Extract the (x, y) coordinate from the center of the cell holding the provided text.  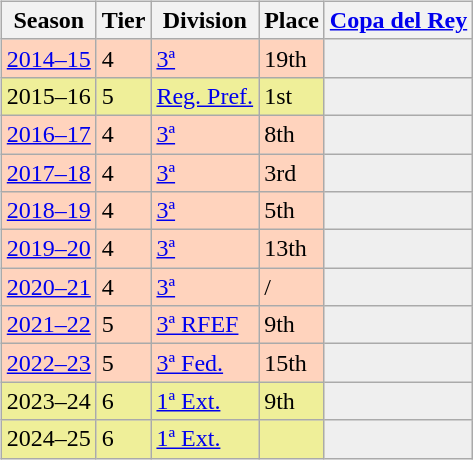
8th (292, 134)
2017–18 (48, 173)
/ (292, 287)
2020–21 (48, 287)
3ª RFEF (205, 325)
19th (292, 58)
Season (48, 20)
2014–15 (48, 58)
Tier (124, 20)
2022–23 (48, 363)
2023–24 (48, 401)
Copa del Rey (398, 20)
3ª Fed. (205, 363)
2018–19 (48, 211)
3rd (292, 173)
1st (292, 96)
Division (205, 20)
2021–22 (48, 325)
13th (292, 249)
2024–25 (48, 439)
2015–16 (48, 96)
2016–17 (48, 134)
2019–20 (48, 249)
Reg. Pref. (205, 96)
5th (292, 211)
15th (292, 363)
Place (292, 20)
